From the cell containing the given text, extract its center point as (x, y) coordinate. 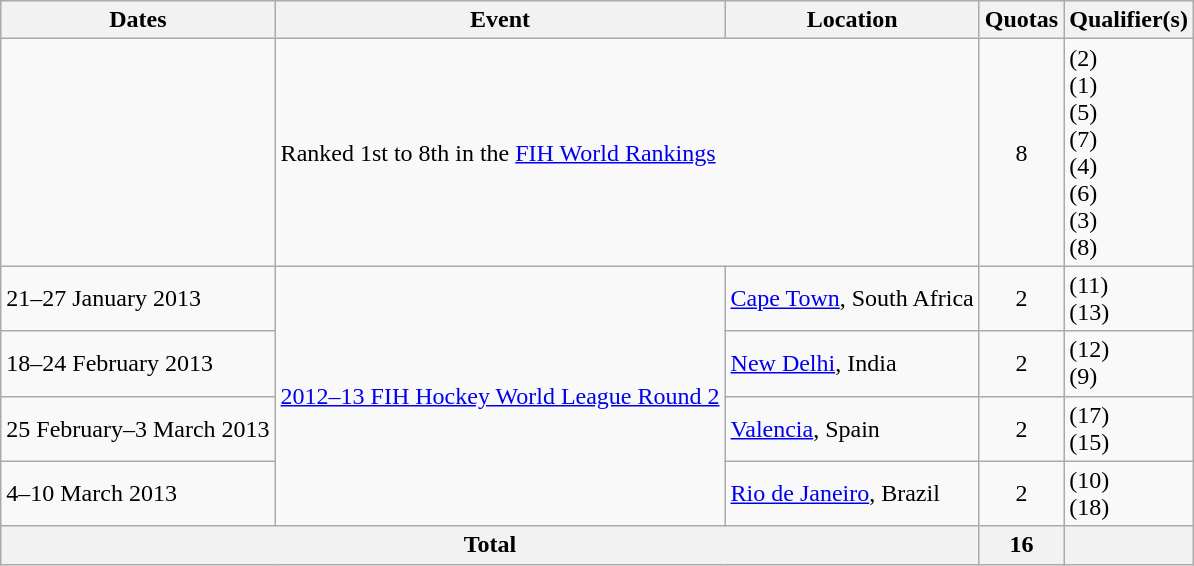
8 (1021, 152)
16 (1021, 545)
4–10 March 2013 (138, 494)
Total (490, 545)
Rio de Janeiro, Brazil (852, 494)
Qualifier(s) (1129, 20)
Dates (138, 20)
Location (852, 20)
Event (500, 20)
(12) (9) (1129, 364)
(10) (18) (1129, 494)
(2) (1) (5) (7) (4) (6) (3) (8) (1129, 152)
Valencia, Spain (852, 428)
(11) (13) (1129, 298)
Quotas (1021, 20)
21–27 January 2013 (138, 298)
Cape Town, South Africa (852, 298)
New Delhi, India (852, 364)
25 February–3 March 2013 (138, 428)
2012–13 FIH Hockey World League Round 2 (500, 396)
18–24 February 2013 (138, 364)
(17) (15) (1129, 428)
Ranked 1st to 8th in the FIH World Rankings (627, 152)
